Identify which cell holds the provided text, then report its [X, Y] central coordinate. 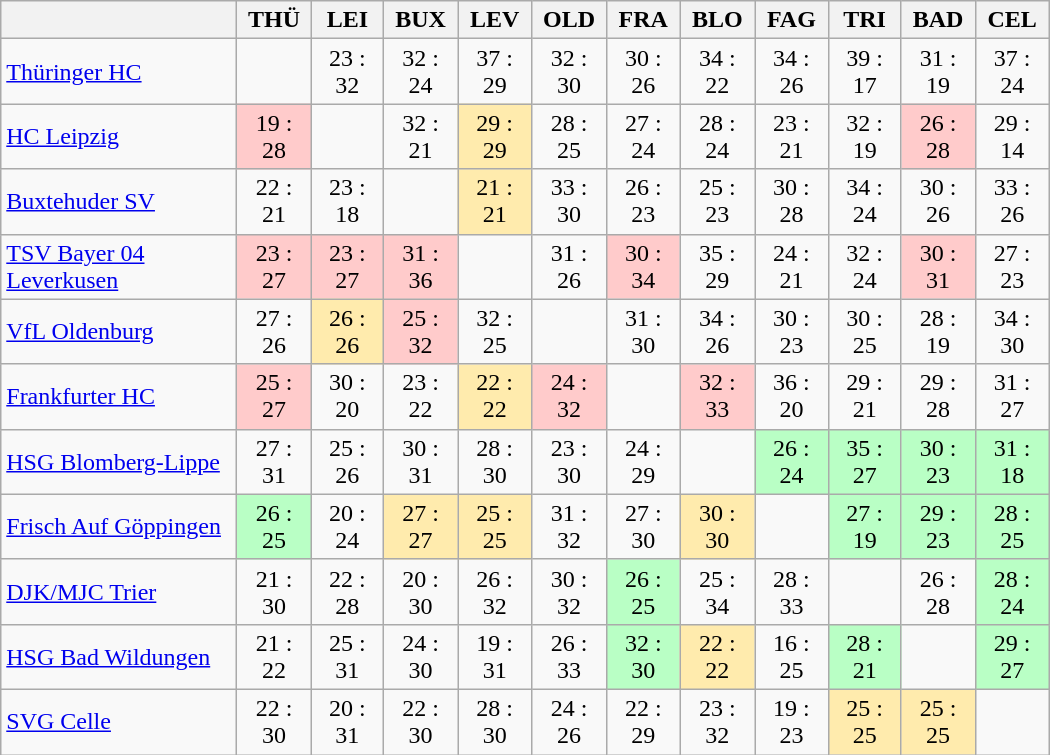
28 : 21 [864, 656]
29 : 28 [938, 396]
29 : 27 [1012, 656]
FAG [791, 20]
32 : 33 [717, 396]
20 : 30 [420, 592]
FRA [643, 20]
HC Leipzig [119, 136]
HSG Blomberg-Lippe [119, 462]
31 : 30 [643, 332]
24 : 32 [570, 396]
SVG Celle [119, 722]
36 : 20 [791, 396]
25 : 34 [717, 592]
21 : 30 [274, 592]
31 : 26 [570, 266]
27 : 23 [1012, 266]
20 : 31 [347, 722]
Thüringer HC [119, 72]
16 : 25 [791, 656]
33 : 26 [1012, 202]
31 : 32 [570, 526]
30 : 30 [717, 526]
Frankfurter HC [119, 396]
28 : 33 [791, 592]
Buxtehuder SV [119, 202]
25 : 27 [274, 396]
24 : 29 [643, 462]
27 : 24 [643, 136]
23 : 22 [420, 396]
37 : 24 [1012, 72]
BUX [420, 20]
21 : 21 [495, 202]
CEL [1012, 20]
26 : 33 [570, 656]
25 : 26 [347, 462]
19 : 31 [495, 656]
29 : 29 [495, 136]
35 : 27 [864, 462]
22 : 29 [643, 722]
33 : 30 [570, 202]
BLO [717, 20]
26 : 32 [495, 592]
25 : 31 [347, 656]
21 : 22 [274, 656]
THÜ [274, 20]
24 : 26 [570, 722]
31 : 36 [420, 266]
31 : 18 [1012, 462]
39 : 17 [864, 72]
HSG Bad Wildungen [119, 656]
BAD [938, 20]
31 : 27 [1012, 396]
23 : 18 [347, 202]
30 : 25 [864, 332]
19 : 28 [274, 136]
25 : 32 [420, 332]
26 : 23 [643, 202]
VfL Oldenburg [119, 332]
LEV [495, 20]
TRI [864, 20]
31 : 19 [938, 72]
OLD [570, 20]
32 : 21 [420, 136]
27 : 31 [274, 462]
26 : 26 [347, 332]
30 : 28 [791, 202]
22 : 21 [274, 202]
30 : 34 [643, 266]
25 : 23 [717, 202]
30 : 32 [570, 592]
20 : 24 [347, 526]
22 : 28 [347, 592]
26 : 24 [791, 462]
32 : 25 [495, 332]
34 : 22 [717, 72]
30 : 20 [347, 396]
DJK/MJC Trier [119, 592]
23 : 21 [791, 136]
29 : 14 [1012, 136]
27 : 27 [420, 526]
32 : 19 [864, 136]
34 : 24 [864, 202]
Frisch Auf Göppingen [119, 526]
37 : 29 [495, 72]
27 : 26 [274, 332]
24 : 30 [420, 656]
28 : 19 [938, 332]
TSV Bayer 04 Leverkusen [119, 266]
29 : 23 [938, 526]
LEI [347, 20]
27 : 30 [643, 526]
23 : 30 [570, 462]
35 : 29 [717, 266]
27 : 19 [864, 526]
24 : 21 [791, 266]
29 : 21 [864, 396]
19 : 23 [791, 722]
34 : 30 [1012, 332]
